Pinpoint the cell where the given text exists, returning its (X, Y) midpoint coordinate. 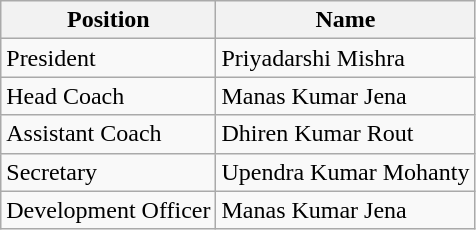
President (108, 58)
Assistant Coach (108, 134)
Position (108, 20)
Development Officer (108, 210)
Head Coach (108, 96)
Upendra Kumar Mohanty (346, 172)
Dhiren Kumar Rout (346, 134)
Priyadarshi Mishra (346, 58)
Secretary (108, 172)
Name (346, 20)
